Scan for the cell matching the given text and deliver its (x, y) coordinate at center. 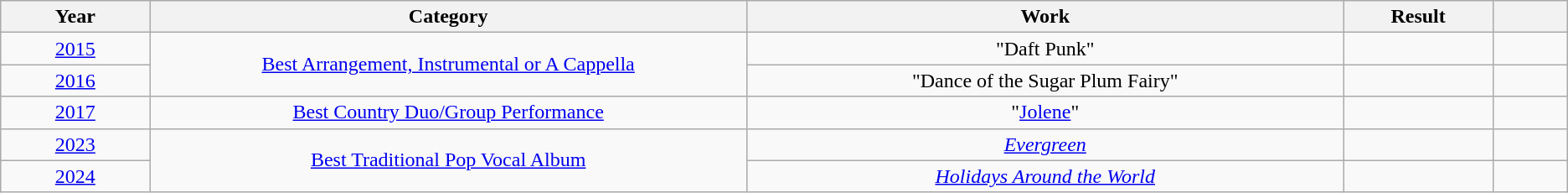
Best Country Duo/Group Performance (449, 112)
Work (1045, 17)
Holidays Around the World (1045, 176)
2023 (75, 144)
Category (449, 17)
Evergreen (1045, 144)
Year (75, 17)
2016 (75, 81)
2024 (75, 176)
"Daft Punk" (1045, 49)
"Jolene" (1045, 112)
2017 (75, 112)
Result (1418, 17)
2015 (75, 49)
"Dance of the Sugar Plum Fairy" (1045, 81)
Best Traditional Pop Vocal Album (449, 160)
Best Arrangement, Instrumental or A Cappella (449, 65)
